Capture the cell that displays the provided text and extract its [x, y] central coordinate. 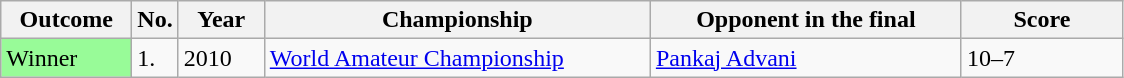
Score [1042, 20]
Championship [457, 20]
Pankaj Advani [806, 58]
10–7 [1042, 58]
World Amateur Championship [457, 58]
1. [155, 58]
Winner [66, 58]
Opponent in the final [806, 20]
No. [155, 20]
Year [221, 20]
2010 [221, 58]
Outcome [66, 20]
